Return the (X, Y) coordinate for the center point of the cell that contains the specified text.  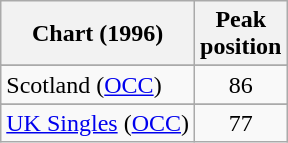
Chart (1996) (98, 34)
86 (241, 85)
Scotland (OCC) (98, 85)
77 (241, 123)
UK Singles (OCC) (98, 123)
Peakposition (241, 34)
